Pinpoint the cell where the given text exists, returning its (x, y) midpoint coordinate. 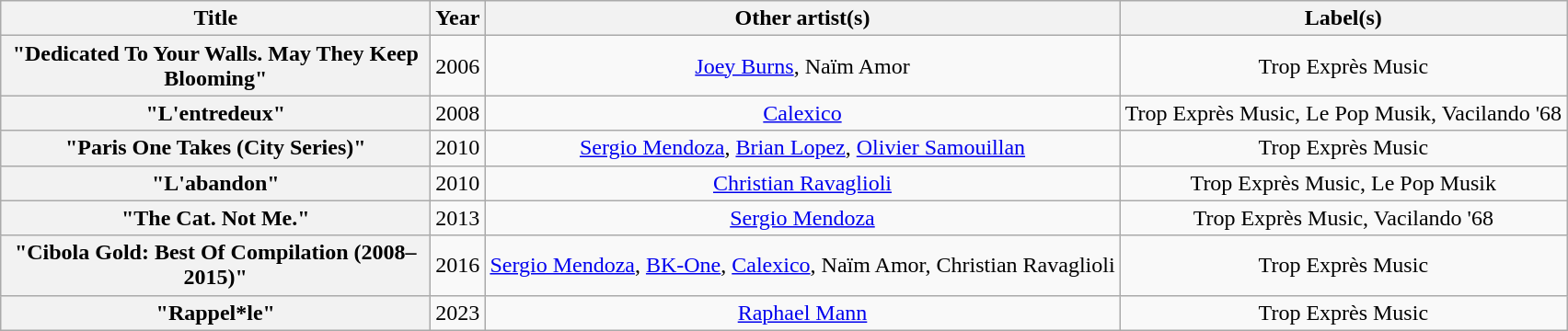
"Rappel*le" (215, 313)
Sergio Mendoza (802, 218)
Raphael Mann (802, 313)
Sergio Mendoza, BK-One, Calexico, Naïm Amor, Christian Ravaglioli (802, 265)
"Paris One Takes (City Series)" (215, 148)
Christian Ravaglioli (802, 183)
"Cibola Gold: Best Of Compilation (2008–2015)" (215, 265)
"Dedicated To Your Walls. May They Keep Blooming" (215, 66)
"L'abandon" (215, 183)
"The Cat. Not Me." (215, 218)
2016 (458, 265)
Label(s) (1343, 18)
Trop Exprès Music, Le Pop Musik (1343, 183)
Trop Exprès Music, Le Pop Musik, Vacilando '68 (1343, 113)
2023 (458, 313)
Trop Exprès Music, Vacilando '68 (1343, 218)
Other artist(s) (802, 18)
"L'entredeux" (215, 113)
2008 (458, 113)
2006 (458, 66)
Calexico (802, 113)
Year (458, 18)
Joey Burns, Naïm Amor (802, 66)
Sergio Mendoza, Brian Lopez, Olivier Samouillan (802, 148)
Title (215, 18)
2013 (458, 218)
